Output the (x, y) coordinate of the center of the cell containing the given text.  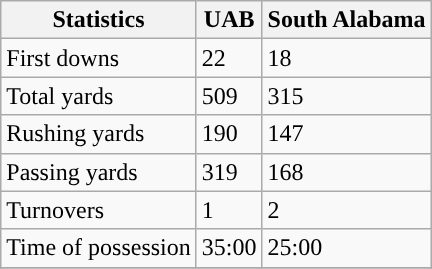
35:00 (229, 248)
509 (229, 96)
Statistics (99, 20)
22 (229, 58)
168 (346, 172)
315 (346, 96)
Turnovers (99, 210)
2 (346, 210)
190 (229, 134)
South Alabama (346, 20)
Total yards (99, 96)
Time of possession (99, 248)
Passing yards (99, 172)
Rushing yards (99, 134)
18 (346, 58)
1 (229, 210)
319 (229, 172)
147 (346, 134)
UAB (229, 20)
25:00 (346, 248)
First downs (99, 58)
